Detect which cell encompasses the target text, then output its (X, Y) center coordinate. 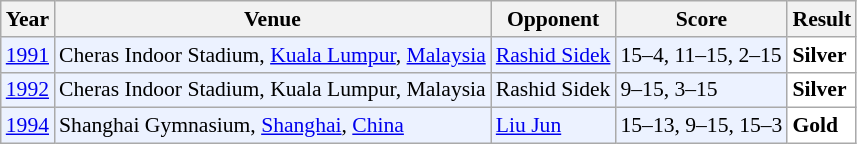
15–13, 9–15, 15–3 (701, 126)
Venue (272, 19)
15–4, 11–15, 2–15 (701, 55)
Gold (822, 126)
Liu Jun (554, 126)
Shanghai Gymnasium, Shanghai, China (272, 126)
1992 (28, 90)
9–15, 3–15 (701, 90)
Score (701, 19)
Year (28, 19)
Result (822, 19)
1994 (28, 126)
1991 (28, 55)
Opponent (554, 19)
